Determine the [X, Y] coordinate at the center of the cell enclosing the given text.  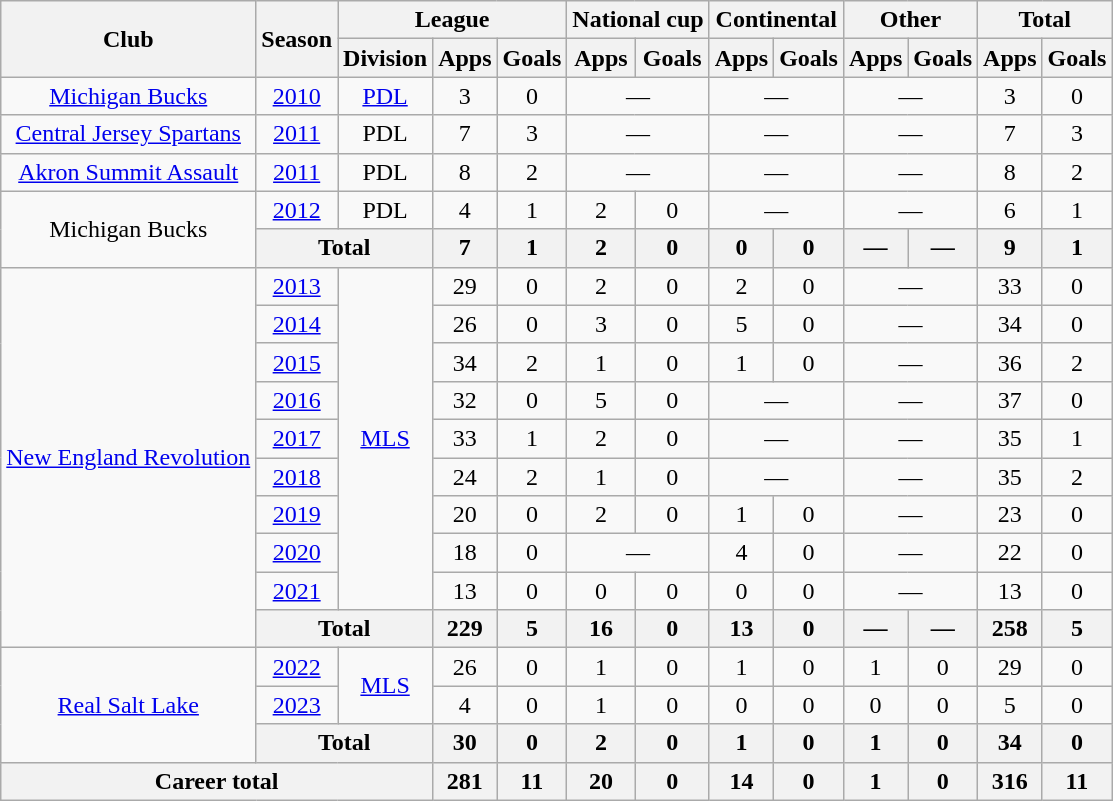
281 [465, 781]
National cup [638, 20]
16 [601, 629]
316 [1010, 781]
36 [1010, 362]
Career total [217, 781]
6 [1010, 210]
23 [1010, 515]
Club [128, 39]
Division [386, 58]
22 [1010, 553]
2015 [297, 362]
New England Revolution [128, 458]
2019 [297, 515]
2018 [297, 477]
229 [465, 629]
2020 [297, 553]
Season [297, 39]
2021 [297, 591]
League [452, 20]
37 [1010, 400]
Real Salt Lake [128, 705]
2010 [297, 96]
2022 [297, 667]
2014 [297, 324]
Akron Summit Assault [128, 172]
258 [1010, 629]
24 [465, 477]
14 [741, 781]
18 [465, 553]
Continental [776, 20]
Other [910, 20]
2017 [297, 438]
2023 [297, 705]
9 [1010, 248]
2016 [297, 400]
30 [465, 743]
32 [465, 400]
Central Jersey Spartans [128, 134]
2012 [297, 210]
2013 [297, 286]
